Output the (x, y) coordinate of the center of the cell containing the given text.  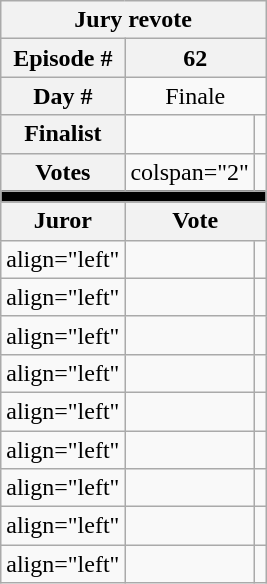
Finale (196, 96)
Day # (63, 96)
Vote (196, 221)
Episode # (63, 58)
colspan="2" (190, 172)
Jury revote (134, 20)
Juror (63, 221)
Finalist (63, 134)
62 (196, 58)
Votes (63, 172)
